Determine the [X, Y] coordinate at the center of the cell enclosing the given text.  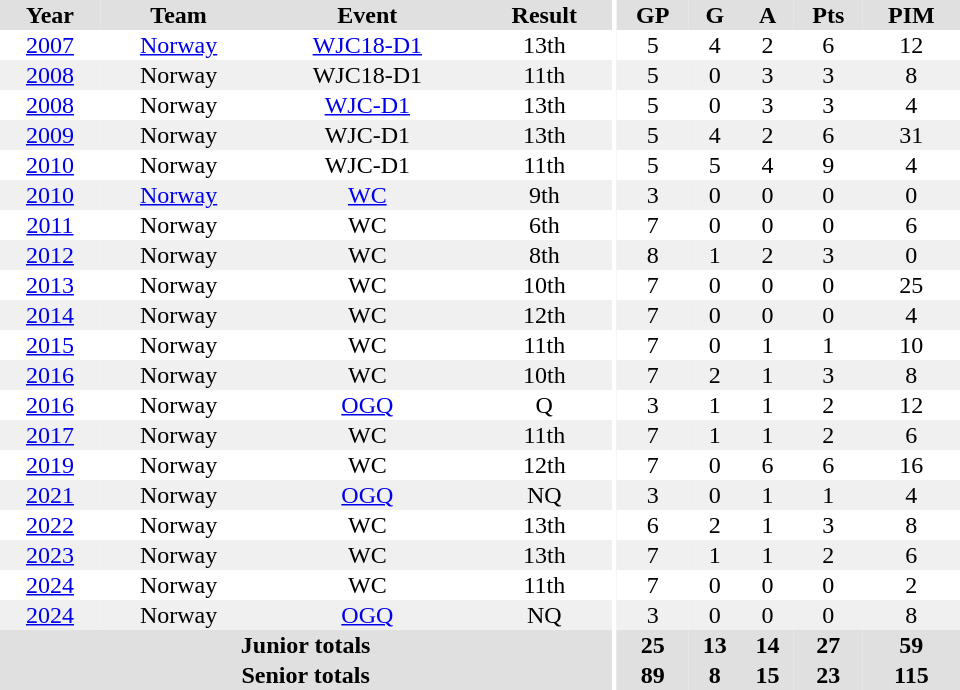
2007 [50, 45]
2013 [50, 285]
Q [544, 405]
2017 [50, 435]
2009 [50, 135]
G [714, 15]
2023 [50, 555]
PIM [912, 15]
9th [544, 195]
23 [828, 675]
2012 [50, 255]
Pts [828, 15]
Result [544, 15]
2019 [50, 465]
6th [544, 225]
2014 [50, 315]
31 [912, 135]
GP [652, 15]
2021 [50, 495]
Senior totals [306, 675]
Junior totals [306, 645]
8th [544, 255]
16 [912, 465]
A [768, 15]
89 [652, 675]
15 [768, 675]
115 [912, 675]
2011 [50, 225]
10 [912, 345]
2015 [50, 345]
Year [50, 15]
13 [714, 645]
2022 [50, 525]
Event [367, 15]
27 [828, 645]
9 [828, 165]
59 [912, 645]
14 [768, 645]
Team [178, 15]
